Provide the (x, y) coordinate of the cell's center where the given text is located.  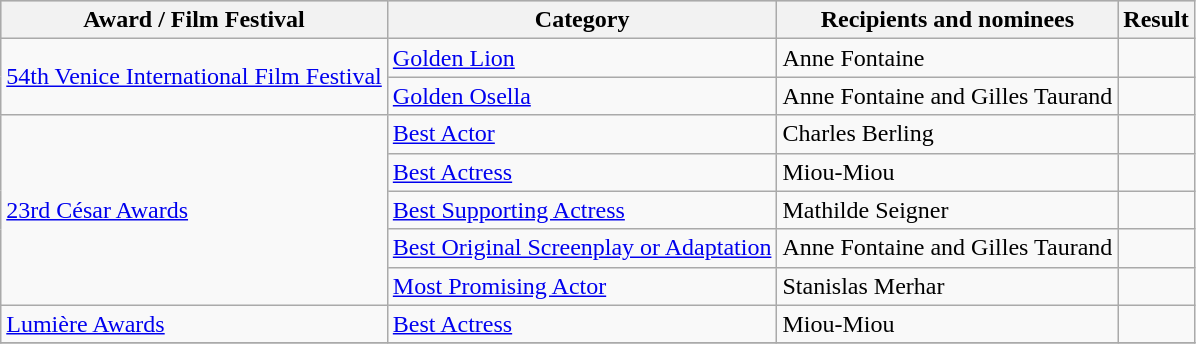
Golden Lion (582, 58)
Charles Berling (948, 134)
Lumière Awards (194, 324)
Award / Film Festival (194, 20)
Result (1156, 20)
54th Venice International Film Festival (194, 77)
Best Supporting Actress (582, 210)
Recipients and nominees (948, 20)
Golden Osella (582, 96)
Category (582, 20)
Best Actor (582, 134)
Stanislas Merhar (948, 286)
Most Promising Actor (582, 286)
Mathilde Seigner (948, 210)
Anne Fontaine (948, 58)
23rd César Awards (194, 210)
Best Original Screenplay or Adaptation (582, 248)
